Search for the cell housing the specified text and yield its (x, y) center coordinate. 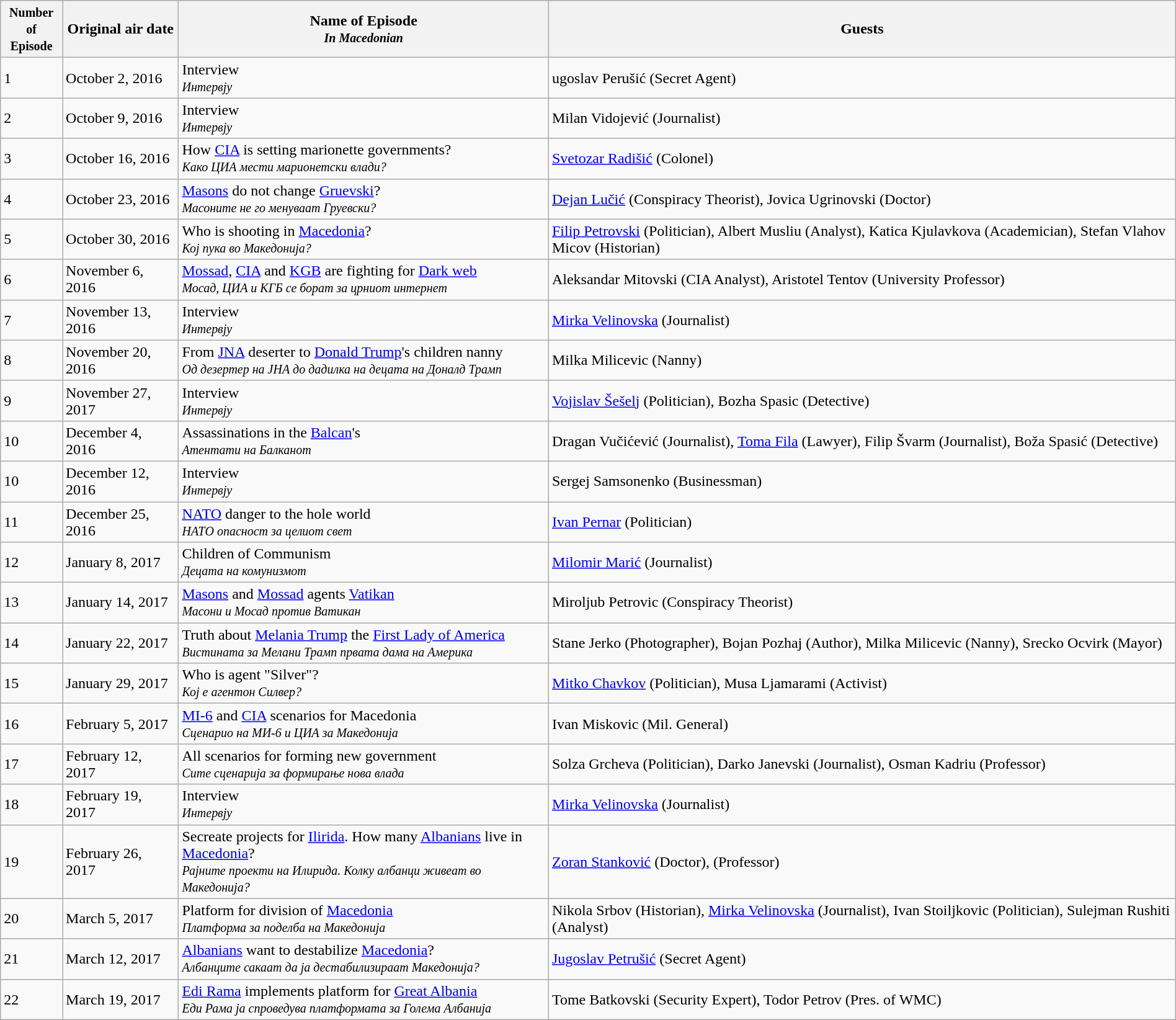
October 9, 2016 (120, 118)
Dragan Vučićević (Journalist), Toma Fila (Lawyer), Filip Švarm (Journalist), Boža Spasić (Detective) (862, 441)
Solza Grcheva (Politician), Darko Janevski (Journalist), Osman Kadriu (Professor) (862, 764)
Vojislav Šešelj (Politician), Bozha Spasic (Detective) (862, 401)
Edi Rama implements platform for Great AlbaniaЕди Рама ја спроведува платформата за Голема Албанија (363, 999)
4 (32, 199)
October 16, 2016 (120, 159)
March 12, 2017 (120, 959)
9 (32, 401)
Name of Episode In Macedonian (363, 29)
January 14, 2017 (120, 603)
January 22, 2017 (120, 643)
22 (32, 999)
18 (32, 804)
October 30, 2016 (120, 239)
Tome Batkovski (Security Expert), Todor Petrov (Pres. of WMC) (862, 999)
January 29, 2017 (120, 684)
Albanians want to destabilize Macedonia?Албанците сакаат да ја дестабилизираат Македонија? (363, 959)
Milka Milicevic (Nanny) (862, 360)
November 6, 2016 (120, 279)
20 (32, 918)
Milomir Marić (Journalist) (862, 562)
How CIA is setting marionette governments?Како ЦИА мести марионетски влади? (363, 159)
February 26, 2017 (120, 861)
March 5, 2017 (120, 918)
5 (32, 239)
Mossad, CIA and KGB are fighting for Dark webМосад, ЦИА и КГБ се борат за црниот интернет (363, 279)
Who is shooting in Macedonia?Кој пука во Македонија? (363, 239)
November 20, 2016 (120, 360)
Ivan Miskovic (Mil. General) (862, 723)
Truth about Melania Trump the First Lady of AmericaВистината за Мелани Трамп првата дама на Америка (363, 643)
MI-6 and CIA scenarios for MacedoniaСценарио на МИ-6 и ЦИА за Македонија (363, 723)
8 (32, 360)
Aleksandar Mitovski (CIA Analyst), Aristotel Tentov (University Professor) (862, 279)
Nikola Srbov (Historian), Mirka Velinovska (Journalist), Ivan Stoiljkovic (Politician), Sulejman Rushiti (Analyst) (862, 918)
NATO danger to the hole worldНАТО опасност за целиот свет (363, 521)
February 12, 2017 (120, 764)
Filip Petrovski (Politician), Albert Musliu (Analyst), Katica Kjulavkova (Academician), Stefan Vlahov Micov (Historian) (862, 239)
November 27, 2017 (120, 401)
Masons and Mossad agents VatikanМасони и Мосад против Ватикан (363, 603)
1 (32, 78)
All scenarios for forming new governmentСите сценарија за формирање нова влада (363, 764)
7 (32, 320)
Dejan Lučić (Conspiracy Theorist), Jovica Ugrinovski (Doctor) (862, 199)
6 (32, 279)
ugoslav Perušić (Secret Agent) (862, 78)
Assassinations in the Balcan'sАтентати на Балканот (363, 441)
Jugoslav Petrušić (Secret Agent) (862, 959)
Milan Vidojević (Journalist) (862, 118)
Miroljub Petrovic (Conspiracy Theorist) (862, 603)
Who is agent "Silver"?Кој е агентон Силвер? (363, 684)
16 (32, 723)
November 13, 2016 (120, 320)
21 (32, 959)
Ivan Pernar (Politician) (862, 521)
Mitko Chavkov (Politician), Musa Ljamarami (Activist) (862, 684)
From JNA deserter to Donald Trump's children nannyОд дезертер на ЈНА до дадилка на децата на Доналд Трамп (363, 360)
October 23, 2016 (120, 199)
15 (32, 684)
12 (32, 562)
Masons do not change Gruevski?Масоните не го менуваат Груевски? (363, 199)
Original air date (120, 29)
Zoran Stanković (Doctor), (Professor) (862, 861)
14 (32, 643)
December 25, 2016 (120, 521)
October 2, 2016 (120, 78)
December 12, 2016 (120, 481)
3 (32, 159)
Number of Episode (32, 29)
Secreate projects for Ilirida. How many Albanians live in Macedonia?Рајните проекти на Илирида. Колку албанци живеат во Македонија? (363, 861)
Svetozar Radišić (Colonel) (862, 159)
Guests (862, 29)
2 (32, 118)
December 4, 2016 (120, 441)
19 (32, 861)
Children of CommunismДецата на комунизмот (363, 562)
11 (32, 521)
Platform for division of MacedoniaПлатформа за поделба на Македонија (363, 918)
17 (32, 764)
March 19, 2017 (120, 999)
January 8, 2017 (120, 562)
Sergej Samsonenko (Businessman) (862, 481)
February 19, 2017 (120, 804)
Stane Jerko (Photographer), Bojan Pozhaj (Author), Milka Milicevic (Nanny), Srecko Ocvirk (Mayor) (862, 643)
13 (32, 603)
February 5, 2017 (120, 723)
